Scan for the cell matching the given text and deliver its [X, Y] coordinate at center. 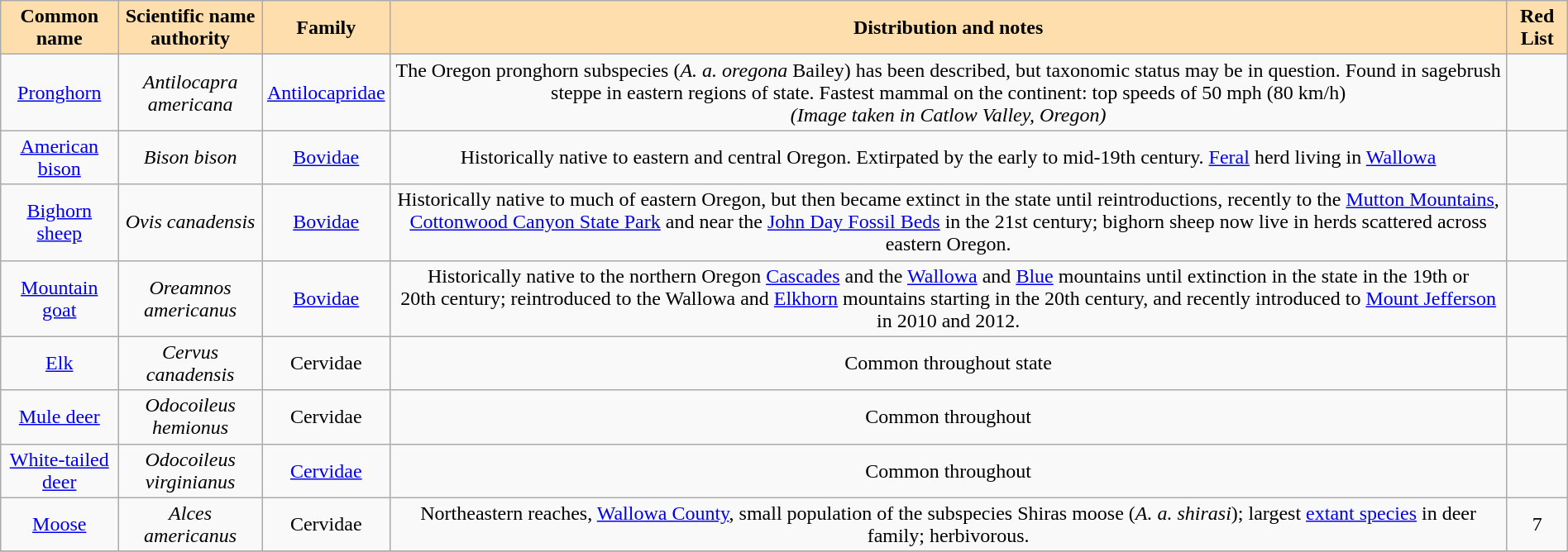
Distribution and notes [948, 28]
Mountain goat [60, 298]
Antilocapridae [326, 93]
Odocoileus virginianus [190, 471]
Antilocapra americana [190, 93]
Odocoileus hemionus [190, 416]
White-tailed deer [60, 471]
Elk [60, 364]
7 [1537, 524]
Pronghorn [60, 93]
Oreamnos americanus [190, 298]
Common name [60, 28]
Red List [1537, 28]
Scientific nameauthority [190, 28]
Historically native to eastern and central Oregon. Extirpated by the early to mid-19th century. Feral herd living in Wallowa [948, 157]
American bison [60, 157]
Ovis canadensis [190, 222]
Moose [60, 524]
Common throughout state [948, 364]
Mule deer [60, 416]
Family [326, 28]
Bison bison [190, 157]
Cervus canadensis [190, 364]
Bighorn sheep [60, 222]
Alces americanus [190, 524]
